Scan for the cell matching the given text and deliver its [X, Y] coordinate at center. 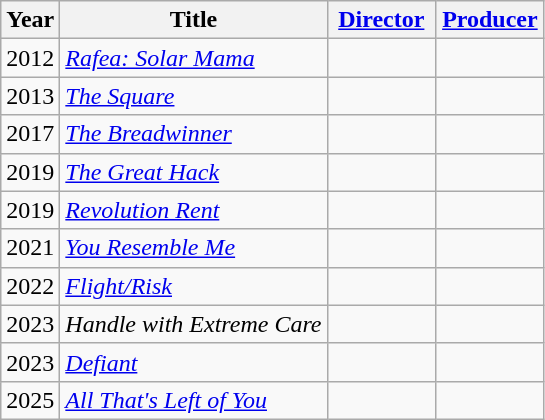
Title [194, 20]
2025 [30, 400]
2017 [30, 134]
Director [382, 20]
The Great Hack [194, 172]
2012 [30, 58]
The Breadwinner [194, 134]
2022 [30, 286]
Flight/Risk [194, 286]
2021 [30, 248]
Producer [490, 20]
Year [30, 20]
All That's Left of You [194, 400]
Handle with Extreme Care [194, 324]
The Square [194, 96]
Defiant [194, 362]
Rafea: Solar Mama [194, 58]
Revolution Rent [194, 210]
You Resemble Me [194, 248]
2013 [30, 96]
